Provide the [X, Y] coordinate of the cell's center where the given text is located.  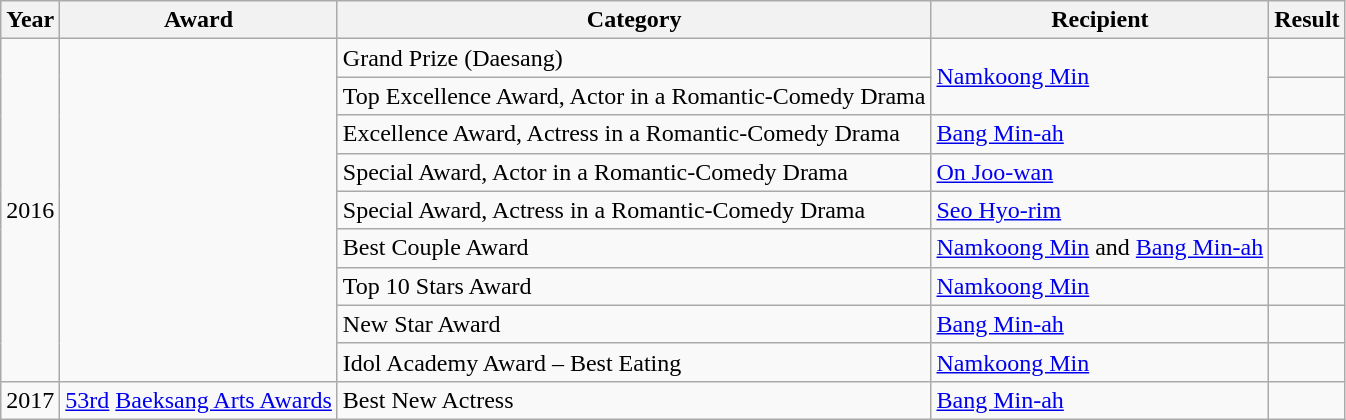
Excellence Award, Actress in a Romantic-Comedy Drama [634, 134]
2017 [30, 400]
Grand Prize (Daesang) [634, 58]
Best New Actress [634, 400]
Best Couple Award [634, 248]
Seo Hyo-rim [1100, 210]
Idol Academy Award – Best Eating [634, 362]
53rd Baeksang Arts Awards [199, 400]
Special Award, Actress in a Romantic-Comedy Drama [634, 210]
New Star Award [634, 324]
Top Excellence Award, Actor in a Romantic-Comedy Drama [634, 96]
Result [1307, 20]
On Joo-wan [1100, 172]
Recipient [1100, 20]
Award [199, 20]
Year [30, 20]
Special Award, Actor in a Romantic-Comedy Drama [634, 172]
Namkoong Min and Bang Min-ah [1100, 248]
Top 10 Stars Award [634, 286]
2016 [30, 210]
Category [634, 20]
